Return (X, Y) of the center of cell containing provided text 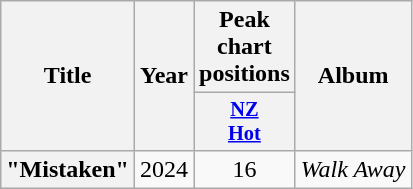
Year (164, 76)
NZHot (245, 122)
2024 (164, 169)
Peak chart positions (245, 47)
Title (68, 76)
Album (353, 76)
Walk Away (353, 169)
16 (245, 169)
"Mistaken" (68, 169)
